Capture the cell that displays the provided text and extract its [x, y] central coordinate. 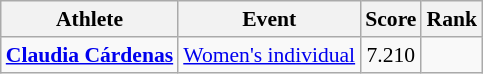
7.210 [390, 55]
Event [269, 19]
Claudia Cárdenas [90, 55]
Women's individual [269, 55]
Score [390, 19]
Rank [452, 19]
Athlete [90, 19]
